For the text-containing cell, return its midpoint in (X, Y) coordinate format. 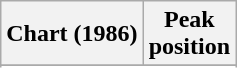
Peakposition (189, 34)
Chart (1986) (72, 34)
